Search for the cell housing the specified text and yield its [x, y] center coordinate. 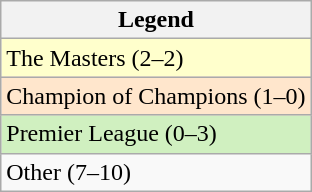
The Masters (2–2) [156, 58]
Other (7–10) [156, 172]
Legend [156, 20]
Champion of Champions (1–0) [156, 96]
Premier League (0–3) [156, 134]
